Search for the cell housing the specified text and yield its [x, y] center coordinate. 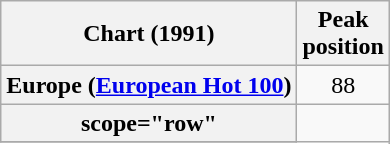
Chart (1991) [149, 34]
Europe (European Hot 100) [149, 85]
Peakposition [343, 34]
scope="row" [149, 123]
88 [343, 85]
